Return (x, y) of the center of cell containing provided text 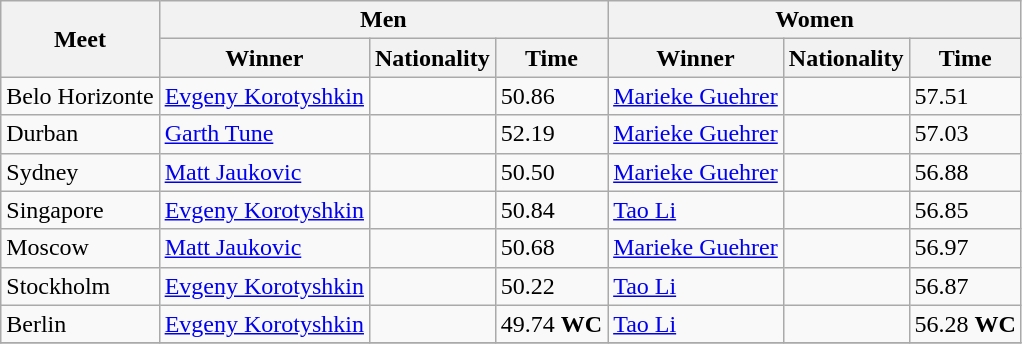
57.03 (965, 134)
50.84 (551, 210)
50.22 (551, 286)
Meet (80, 39)
56.28 WC (965, 324)
Moscow (80, 248)
Women (815, 20)
57.51 (965, 96)
50.68 (551, 248)
Garth Tune (264, 134)
52.19 (551, 134)
50.50 (551, 172)
56.87 (965, 286)
Stockholm (80, 286)
Belo Horizonte (80, 96)
Singapore (80, 210)
Men (384, 20)
49.74 WC (551, 324)
50.86 (551, 96)
56.97 (965, 248)
Durban (80, 134)
56.85 (965, 210)
Berlin (80, 324)
Sydney (80, 172)
56.88 (965, 172)
